Determine the [X, Y] coordinate at the center of the cell enclosing the given text.  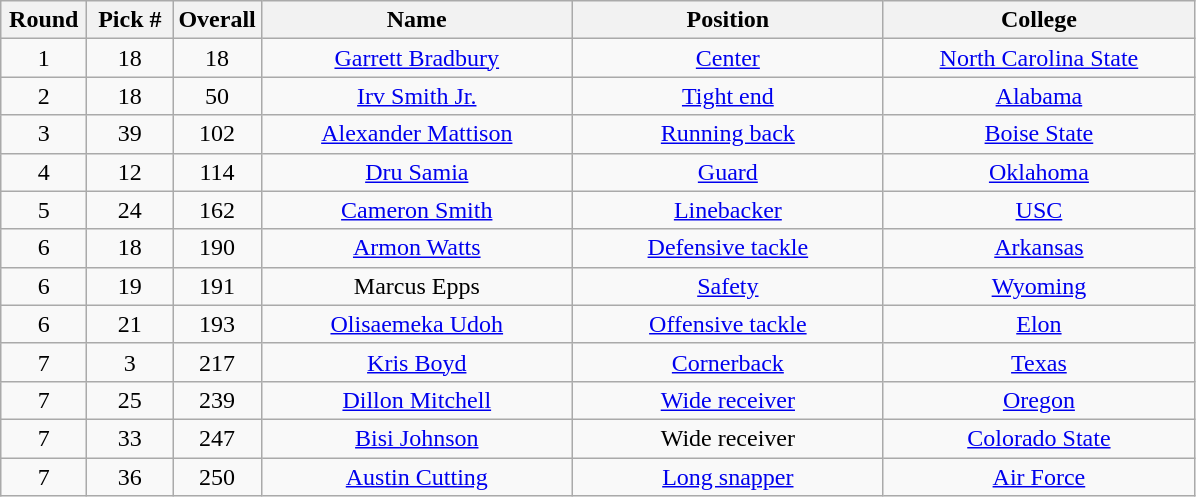
Alabama [1038, 96]
114 [217, 172]
Safety [728, 286]
Round [44, 20]
Guard [728, 172]
21 [130, 324]
Irv Smith Jr. [416, 96]
Overall [217, 20]
Boise State [1038, 134]
Oklahoma [1038, 172]
Elon [1038, 324]
191 [217, 286]
Defensive tackle [728, 248]
Arkansas [1038, 248]
Kris Boyd [416, 362]
Alexander Mattison [416, 134]
Marcus Epps [416, 286]
Cornerback [728, 362]
Name [416, 20]
36 [130, 477]
33 [130, 438]
4 [44, 172]
Position [728, 20]
Olisaemeka Udoh [416, 324]
Wyoming [1038, 286]
Long snapper [728, 477]
39 [130, 134]
Colorado State [1038, 438]
250 [217, 477]
Austin Cutting [416, 477]
2 [44, 96]
12 [130, 172]
Linebacker [728, 210]
North Carolina State [1038, 58]
190 [217, 248]
Armon Watts [416, 248]
Center [728, 58]
162 [217, 210]
College [1038, 20]
Cameron Smith [416, 210]
19 [130, 286]
193 [217, 324]
Garrett Bradbury [416, 58]
Bisi Johnson [416, 438]
247 [217, 438]
217 [217, 362]
Dillon Mitchell [416, 400]
Air Force [1038, 477]
25 [130, 400]
24 [130, 210]
102 [217, 134]
Texas [1038, 362]
Tight end [728, 96]
1 [44, 58]
50 [217, 96]
239 [217, 400]
5 [44, 210]
Running back [728, 134]
Dru Samia [416, 172]
Pick # [130, 20]
Oregon [1038, 400]
USC [1038, 210]
Offensive tackle [728, 324]
